Determine the [x, y] coordinate at the center of the cell enclosing the given text.  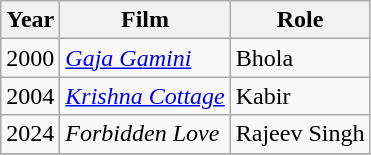
Film [145, 20]
Role [300, 20]
Bhola [300, 58]
2004 [30, 96]
Kabir [300, 96]
Rajeev Singh [300, 134]
Krishna Cottage [145, 96]
2024 [30, 134]
Year [30, 20]
2000 [30, 58]
Forbidden Love [145, 134]
Gaja Gamini [145, 58]
